Locate the cell with the specified text and output its [X, Y] center coordinate. 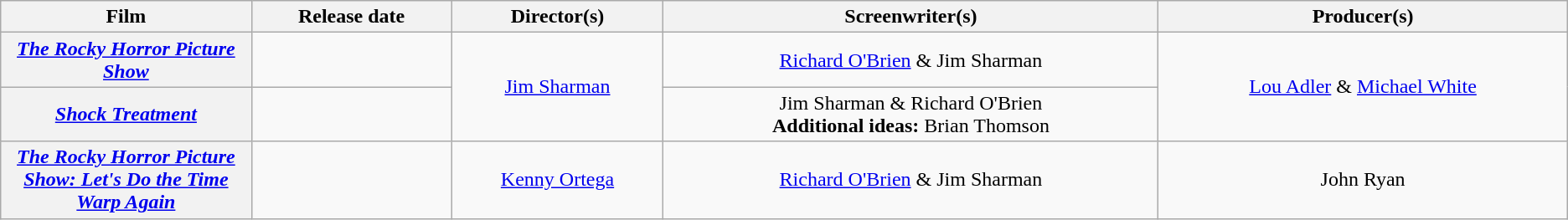
Lou Adler & Michael White [1363, 87]
Release date [352, 17]
The Rocky Horror Picture Show: Let's Do the Time Warp Again [126, 180]
Director(s) [558, 17]
Film [126, 17]
Jim Sharman [558, 87]
The Rocky Horror Picture Show [126, 60]
Shock Treatment [126, 114]
Screenwriter(s) [911, 17]
Producer(s) [1363, 17]
Kenny Ortega [558, 180]
Jim Sharman & Richard O'BrienAdditional ideas: Brian Thomson [911, 114]
John Ryan [1363, 180]
